Return (x, y) of the center of cell containing provided text 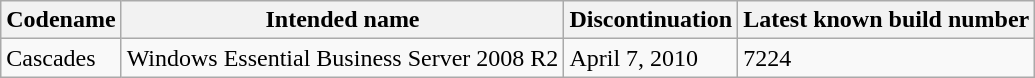
Latest known build number (886, 20)
Intended name (342, 20)
Discontinuation (651, 20)
7224 (886, 58)
Windows Essential Business Server 2008 R2 (342, 58)
Cascades (61, 58)
Codename (61, 20)
April 7, 2010 (651, 58)
